Identify which cell holds the provided text, then report its [X, Y] central coordinate. 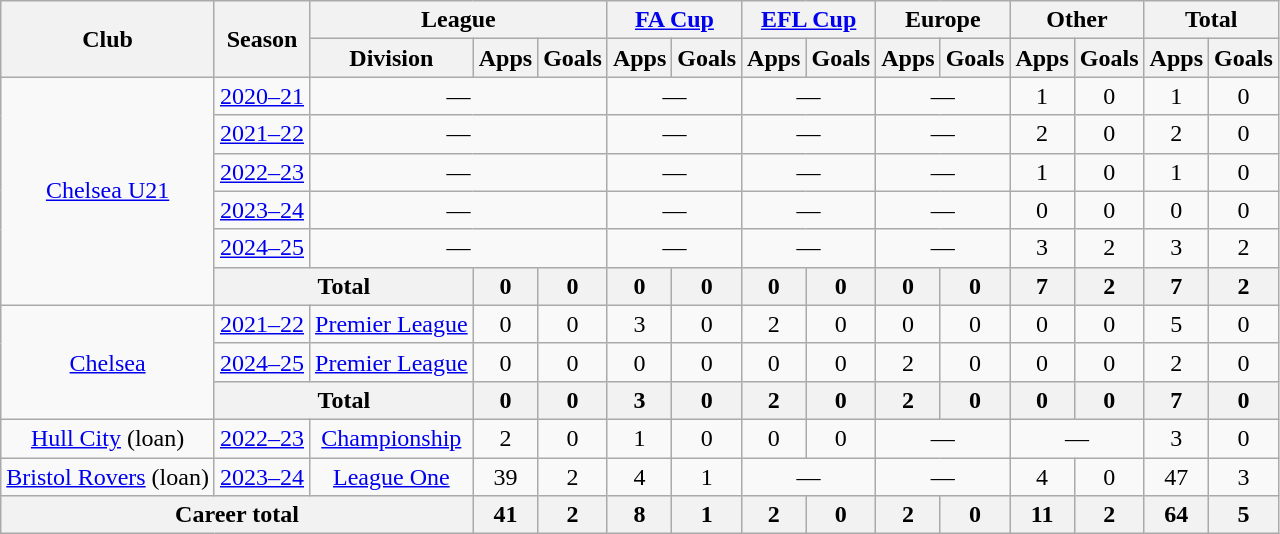
Championship [392, 438]
Chelsea U21 [108, 191]
Career total [237, 515]
2020–21 [262, 96]
41 [505, 515]
EFL Cup [809, 20]
8 [639, 515]
64 [1176, 515]
FA Cup [674, 20]
11 [1042, 515]
Europe [943, 20]
39 [505, 477]
Club [108, 39]
League [459, 20]
Bristol Rovers (loan) [108, 477]
Chelsea [108, 362]
League One [392, 477]
Other [1077, 20]
Season [262, 39]
Hull City (loan) [108, 438]
Division [392, 58]
47 [1176, 477]
